Detect which cell encompasses the target text, then output its (X, Y) center coordinate. 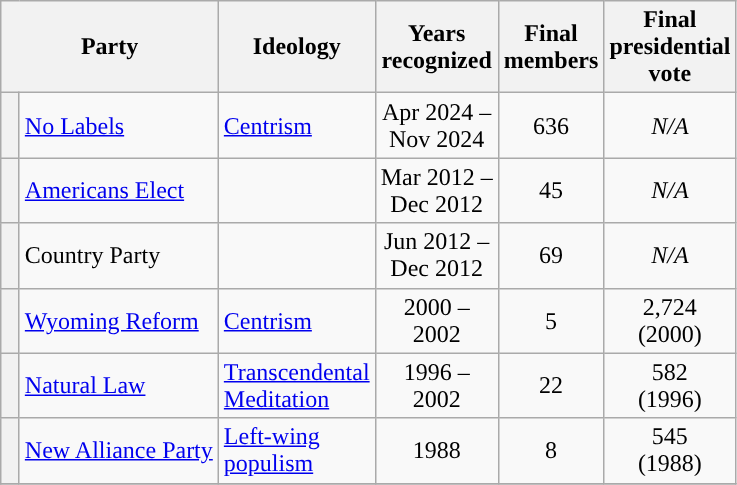
Mar 2012 –Dec 2012 (436, 190)
636 (551, 126)
Finalpresidentialvote (670, 47)
Americans Elect (118, 190)
Country Party (118, 256)
Jun 2012 –Dec 2012 (436, 256)
Ideology (296, 47)
Apr 2024 –Nov 2024 (436, 126)
No Labels (118, 126)
Natural Law (118, 386)
545(1988) (670, 450)
New Alliance Party (118, 450)
Yearsrecognized (436, 47)
TranscendentalMeditation (296, 386)
1996 –2002 (436, 386)
Wyoming Reform (118, 320)
22 (551, 386)
Finalmembers (551, 47)
8 (551, 450)
Party (110, 47)
2,724(2000) (670, 320)
1988 (436, 450)
69 (551, 256)
5 (551, 320)
2000 –2002 (436, 320)
582(1996) (670, 386)
45 (551, 190)
Left-wingpopulism (296, 450)
